Locate the cell with the specified text and output its [x, y] center coordinate. 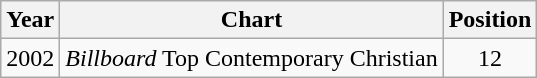
Year [30, 20]
Billboard Top Contemporary Christian [252, 58]
Chart [252, 20]
12 [490, 58]
2002 [30, 58]
Position [490, 20]
